Pinpoint the cell where the given text exists, returning its [x, y] midpoint coordinate. 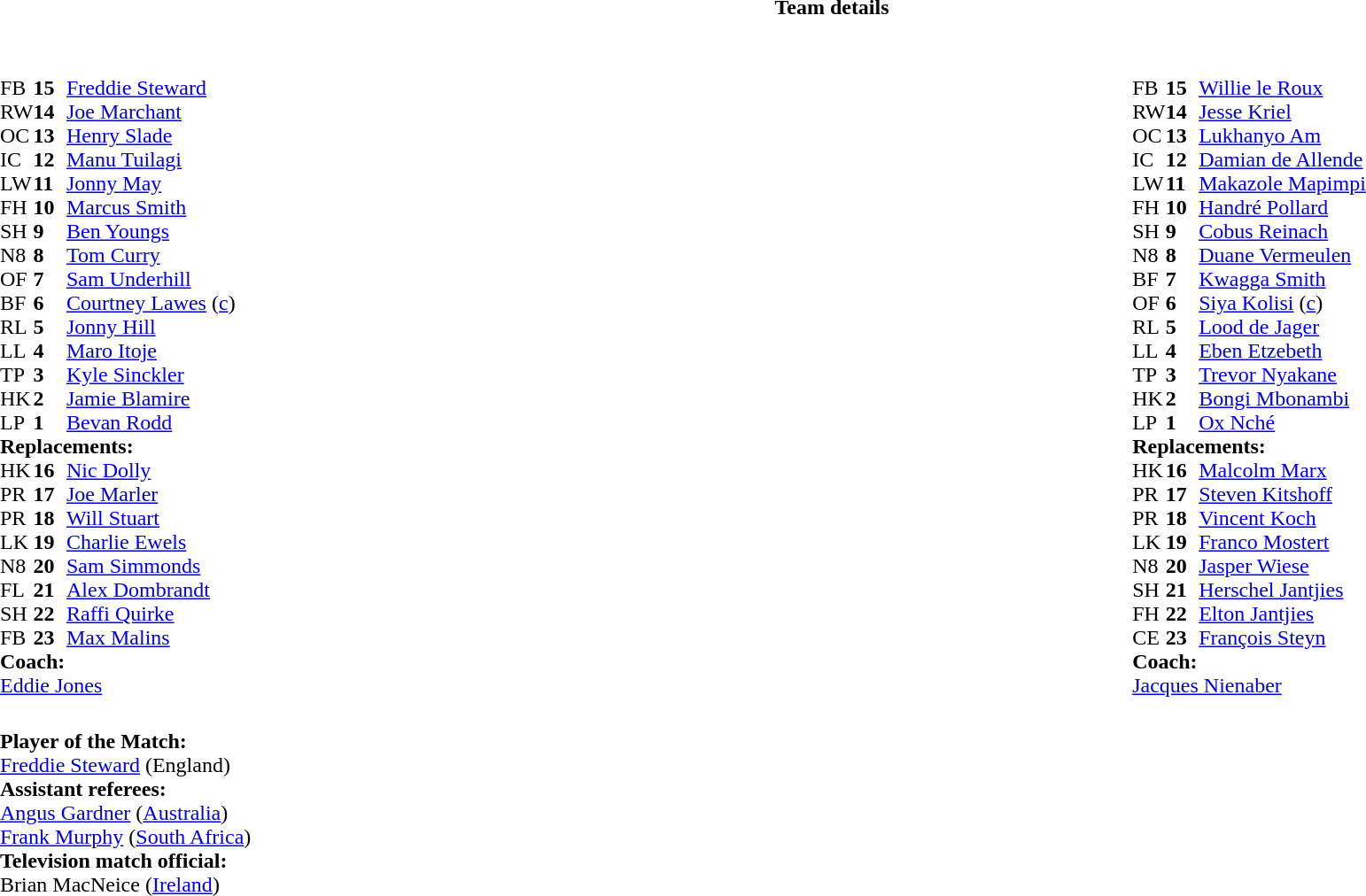
Tom Curry [151, 255]
François Steyn [1283, 637]
Alex Dombrandt [151, 590]
Henry Slade [151, 136]
Courtney Lawes (c) [151, 303]
Sam Underhill [151, 280]
Nic Dolly [151, 471]
Ox Nché [1283, 423]
Franco Mostert [1283, 542]
FL [17, 590]
CE [1149, 637]
Kyle Sinckler [151, 375]
Joe Marler [151, 494]
Jacques Nienaber [1249, 685]
Manu Tuilagi [151, 159]
Cobus Reinach [1283, 232]
Willie le Roux [1283, 89]
Raffi Quirke [151, 614]
Steven Kitshoff [1283, 494]
Herschel Jantjies [1283, 590]
Kwagga Smith [1283, 280]
Jasper Wiese [1283, 567]
Eddie Jones [118, 685]
Jesse Kriel [1283, 112]
Ben Youngs [151, 232]
Max Malins [151, 637]
Marcus Smith [151, 207]
Damian de Allende [1283, 159]
Freddie Steward [151, 89]
Will Stuart [151, 519]
Charlie Ewels [151, 542]
Jonny Hill [151, 328]
Elton Jantjies [1283, 614]
Duane Vermeulen [1283, 255]
Handré Pollard [1283, 207]
Joe Marchant [151, 112]
Maro Itoje [151, 351]
Siya Kolisi (c) [1283, 303]
Jamie Blamire [151, 398]
Makazole Mapimpi [1283, 184]
Eben Etzebeth [1283, 351]
Sam Simmonds [151, 567]
Lood de Jager [1283, 328]
Lukhanyo Am [1283, 136]
Bevan Rodd [151, 423]
Trevor Nyakane [1283, 375]
Malcolm Marx [1283, 471]
Jonny May [151, 184]
Bongi Mbonambi [1283, 398]
Vincent Koch [1283, 519]
